Provide the [X, Y] coordinate of the cell's center where the given text is located.  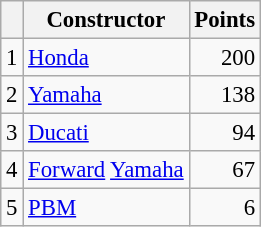
Constructor [106, 20]
Yamaha [106, 95]
67 [224, 170]
Ducati [106, 133]
3 [12, 133]
4 [12, 170]
Honda [106, 58]
200 [224, 58]
138 [224, 95]
PBM [106, 208]
Forward Yamaha [106, 170]
Points [224, 20]
94 [224, 133]
5 [12, 208]
1 [12, 58]
2 [12, 95]
6 [224, 208]
